Capture the cell that displays the provided text and extract its (x, y) central coordinate. 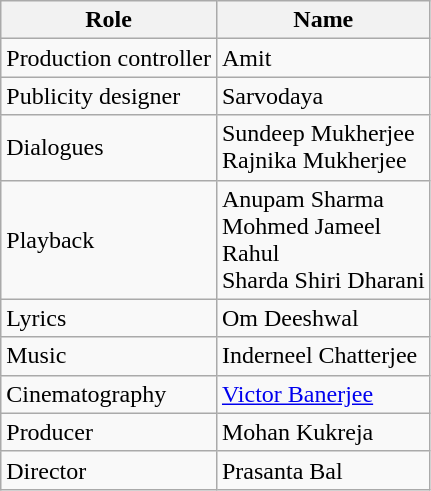
Mohan Kukreja (323, 432)
Sarvodaya (323, 96)
Prasanta Bal (323, 470)
Production controller (109, 58)
Sundeep MukherjeeRajnika Mukherjee (323, 148)
Victor Banerjee (323, 394)
Producer (109, 432)
Cinematography (109, 394)
Role (109, 20)
Music (109, 356)
Publicity designer (109, 96)
Om Deeshwal (323, 318)
Dialogues (109, 148)
Director (109, 470)
Inderneel Chatterjee (323, 356)
Anupam SharmaMohmed JameelRahulSharda Shiri Dharani (323, 240)
Name (323, 20)
Playback (109, 240)
Lyrics (109, 318)
Amit (323, 58)
